Scan for the cell matching the given text and deliver its [X, Y] coordinate at center. 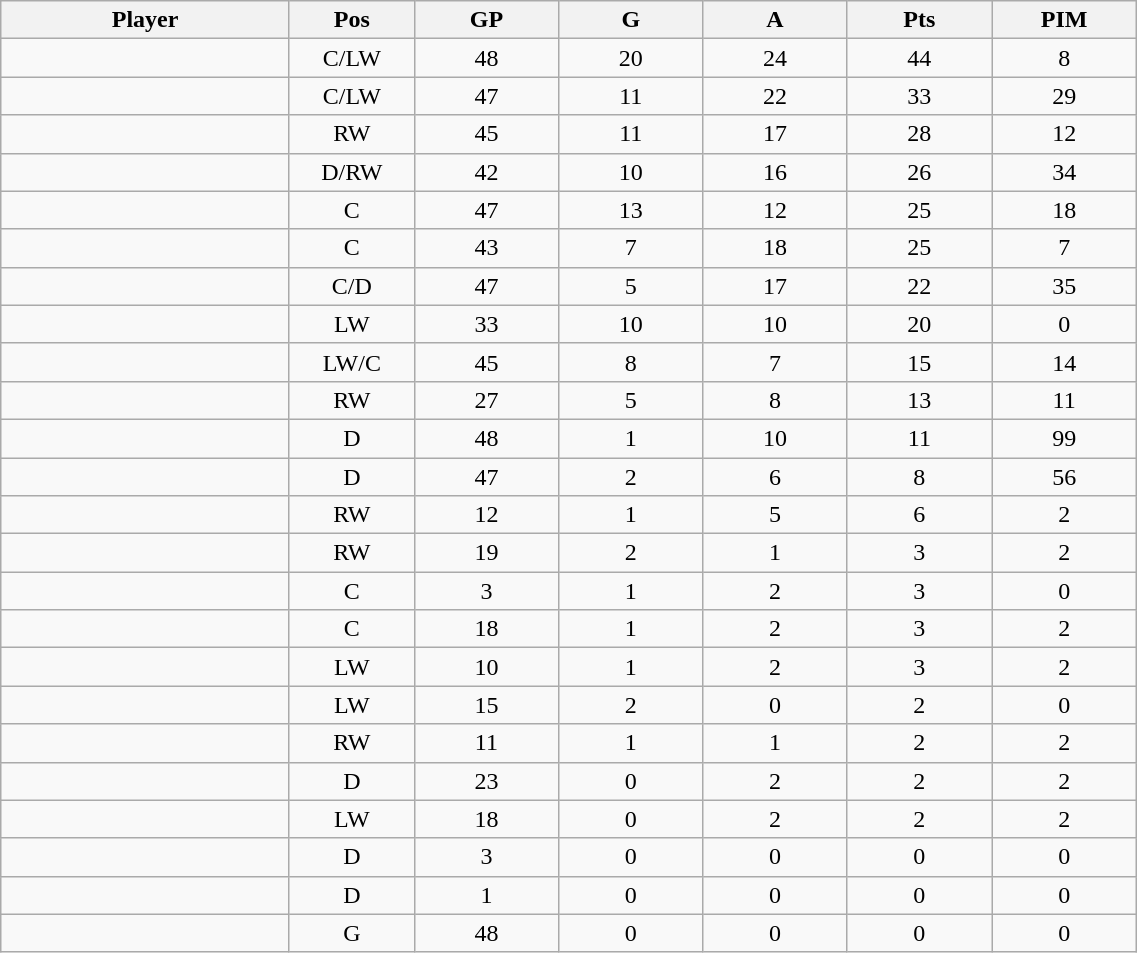
16 [775, 172]
28 [919, 134]
23 [486, 781]
99 [1064, 438]
42 [486, 172]
19 [486, 553]
PIM [1064, 20]
A [775, 20]
35 [1064, 286]
GP [486, 20]
26 [919, 172]
27 [486, 400]
LW/C [352, 362]
43 [486, 248]
14 [1064, 362]
Player [146, 20]
24 [775, 58]
44 [919, 58]
29 [1064, 96]
C/D [352, 286]
34 [1064, 172]
56 [1064, 477]
Pos [352, 20]
D/RW [352, 172]
Pts [919, 20]
